Return [X, Y] of the center of cell containing provided text 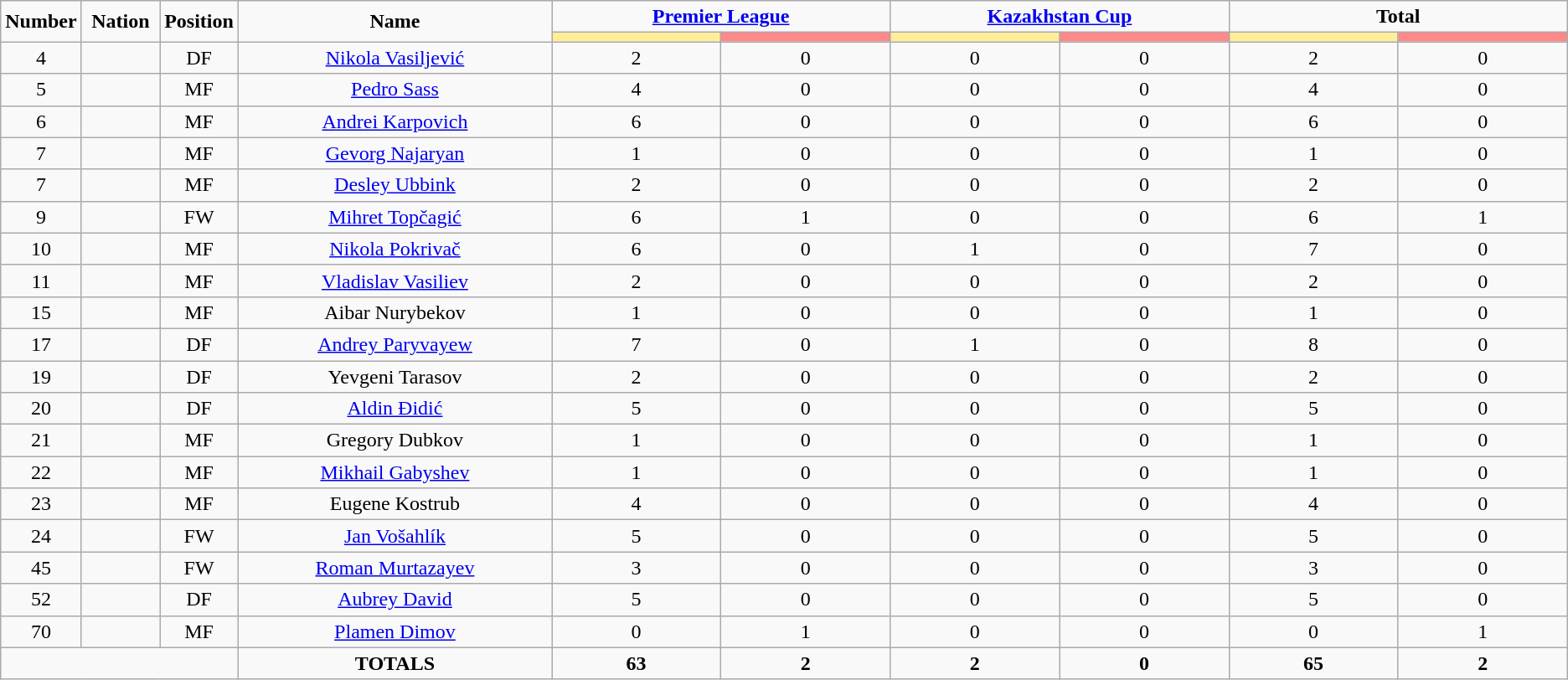
Aibar Nurybekov [395, 312]
Roman Murtazayev [395, 568]
Pedro Sass [395, 90]
Total [1398, 17]
Mikhail Gabyshev [395, 472]
Gevorg Najaryan [395, 153]
Andrei Karpovich [395, 121]
45 [41, 568]
Eugene Kostrub [395, 504]
70 [41, 631]
17 [41, 344]
Gregory Dubkov [395, 440]
Nation [121, 22]
Mihret Topčagić [395, 217]
Vladislav Vasiliev [395, 281]
Yevgeni Tarasov [395, 376]
20 [41, 409]
24 [41, 536]
Number [41, 22]
TOTALS [395, 663]
22 [41, 472]
23 [41, 504]
9 [41, 217]
52 [41, 600]
19 [41, 376]
Premier League [720, 17]
11 [41, 281]
10 [41, 249]
15 [41, 312]
Aubrey David [395, 600]
21 [41, 440]
Andrey Paryvayew [395, 344]
Jan Vošahlík [395, 536]
Kazakhstan Cup [1060, 17]
Name [395, 22]
Plamen Dimov [395, 631]
65 [1313, 663]
Nikola Pokrivač [395, 249]
Desley Ubbink [395, 185]
Nikola Vasiljević [395, 58]
63 [636, 663]
8 [1313, 344]
Position [199, 22]
Aldin Đidić [395, 409]
